Search for the cell housing the specified text and yield its (X, Y) center coordinate. 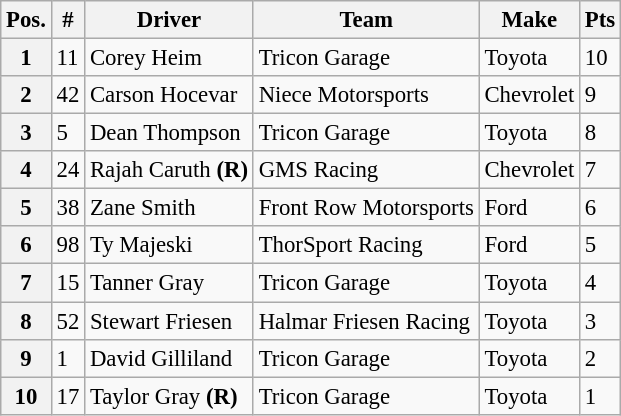
GMS Racing (366, 170)
ThorSport Racing (366, 245)
Stewart Friesen (170, 321)
98 (68, 245)
Taylor Gray (R) (170, 396)
Corey Heim (170, 58)
Tanner Gray (170, 283)
Ty Majeski (170, 245)
Niece Motorsports (366, 95)
Front Row Motorsports (366, 208)
Dean Thompson (170, 133)
Rajah Caruth (R) (170, 170)
52 (68, 321)
15 (68, 283)
Make (529, 20)
Zane Smith (170, 208)
# (68, 20)
Team (366, 20)
Halmar Friesen Racing (366, 321)
Pos. (26, 20)
Carson Hocevar (170, 95)
11 (68, 58)
17 (68, 396)
38 (68, 208)
24 (68, 170)
David Gilliland (170, 358)
Driver (170, 20)
Pts (600, 20)
42 (68, 95)
